From the cell containing the given text, extract its center point as [x, y] coordinate. 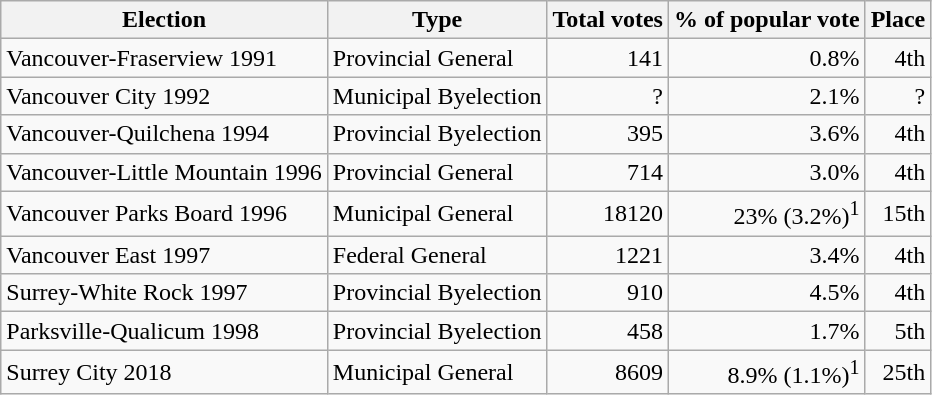
Surrey-White Rock 1997 [164, 293]
15th [898, 214]
714 [608, 172]
% of popular vote [766, 20]
4.5% [766, 293]
2.1% [766, 96]
Total votes [608, 20]
1.7% [766, 331]
Election [164, 20]
Parksville-Qualicum 1998 [164, 331]
3.4% [766, 255]
3.6% [766, 134]
5th [898, 331]
910 [608, 293]
Vancouver City 1992 [164, 96]
Vancouver-Little Mountain 1996 [164, 172]
Municipal Byelection [437, 96]
23% (3.2%)1 [766, 214]
1221 [608, 255]
458 [608, 331]
25th [898, 372]
Type [437, 20]
395 [608, 134]
0.8% [766, 58]
Surrey City 2018 [164, 372]
Vancouver East 1997 [164, 255]
3.0% [766, 172]
8609 [608, 372]
141 [608, 58]
Place [898, 20]
8.9% (1.1%)1 [766, 372]
Federal General [437, 255]
Vancouver-Fraserview 1991 [164, 58]
18120 [608, 214]
Vancouver Parks Board 1996 [164, 214]
Vancouver-Quilchena 1994 [164, 134]
